Output the (x, y) coordinate of the center of the cell containing the given text.  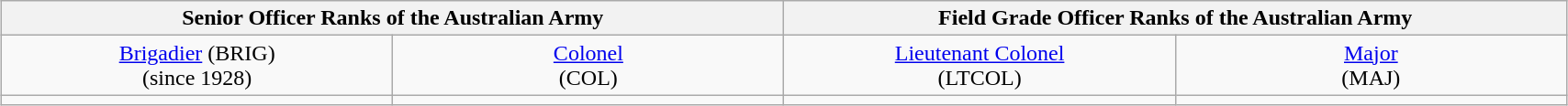
Colonel(COL) (588, 66)
Major(MAJ) (1371, 66)
Lieutenant Colonel(LTCOL) (980, 66)
Senior Officer Ranks of the Australian Army (393, 18)
Brigadier (BRIG)(since 1928) (197, 66)
Field Grade Officer Ranks of the Australian Army (1175, 18)
